Pinpoint the cell where the given text exists, returning its [X, Y] midpoint coordinate. 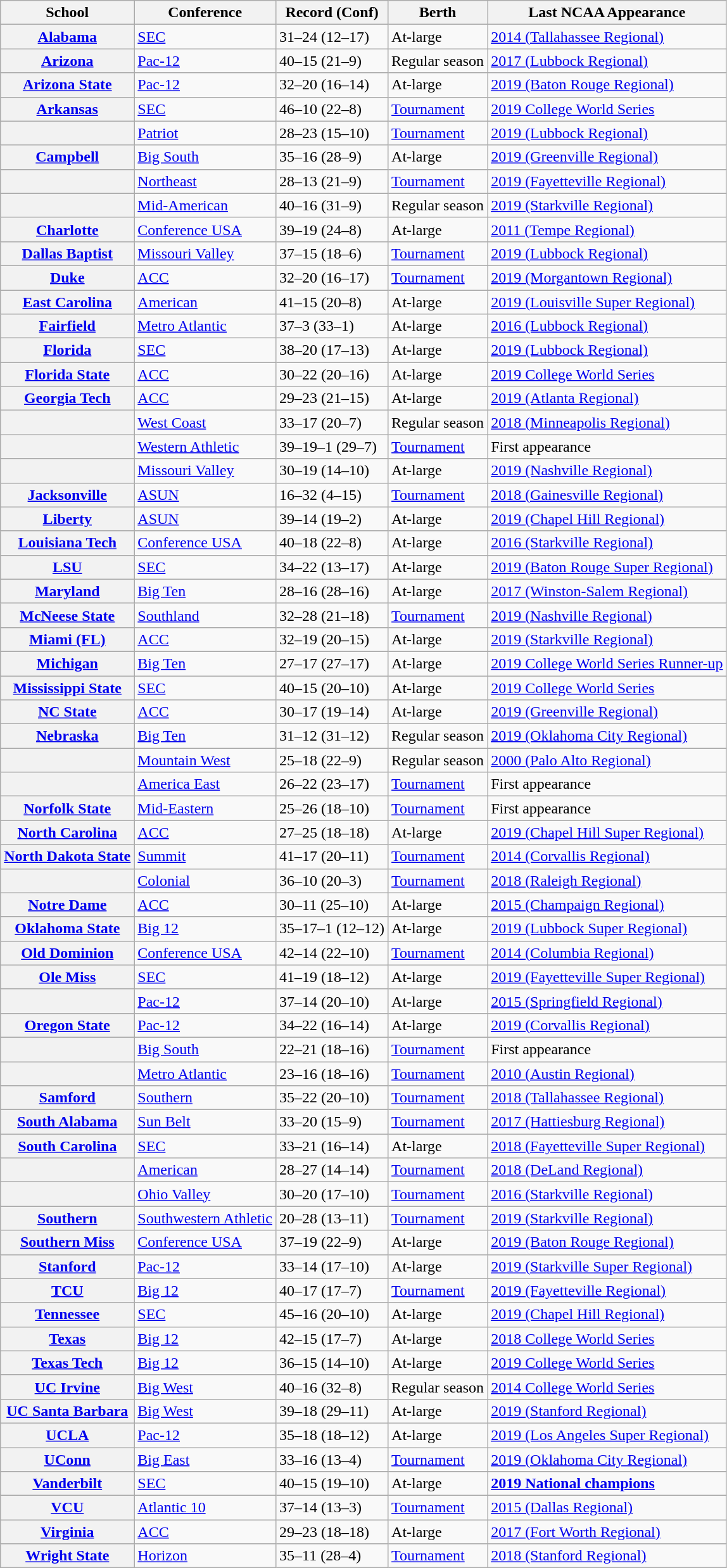
2019 (Morgantown Regional) [607, 277]
Florida State [67, 374]
30–22 (20–16) [332, 374]
41–19 (18–12) [332, 977]
2011 (Tempe Regional) [607, 229]
37–15 (18–6) [332, 253]
2019 (Louisville Super Regional) [607, 302]
42–15 (17–7) [332, 1339]
35–17–1 (12–12) [332, 929]
Atlantic 10 [205, 1508]
Southland [205, 615]
School [67, 13]
41–17 (20–11) [332, 857]
37–14 (20–10) [332, 1001]
33–21 (16–14) [332, 1146]
2014 College World Series [607, 1387]
35–11 (28–4) [332, 1556]
Samford [67, 1098]
America East [205, 784]
28–23 (15–10) [332, 133]
25–26 (18–10) [332, 808]
South Carolina [67, 1146]
40–15 (19–10) [332, 1484]
Horizon [205, 1556]
16–32 (4–15) [332, 495]
Southwestern Athletic [205, 1218]
Stanford [67, 1266]
2018 (Minneapolis Regional) [607, 423]
Nebraska [67, 736]
23–16 (18–16) [332, 1074]
2017 (Fort Worth Regional) [607, 1532]
2018 (Fayetteville Super Regional) [607, 1146]
41–15 (20–8) [332, 302]
28–13 (21–9) [332, 181]
27–17 (27–17) [332, 663]
22–21 (18–16) [332, 1049]
Oregon State [67, 1025]
2015 (Dallas Regional) [607, 1508]
Texas Tech [67, 1363]
39–18 (29–11) [332, 1411]
40–16 (31–9) [332, 205]
31–12 (31–12) [332, 736]
TCU [67, 1291]
2018 College World Series [607, 1339]
McNeese State [67, 615]
45–16 (20–10) [332, 1315]
37–19 (22–9) [332, 1242]
West Coast [205, 423]
2018 (DeLand Regional) [607, 1170]
2010 (Austin Regional) [607, 1074]
40–16 (32–8) [332, 1387]
2019 (Stanford Regional) [607, 1411]
Mid-Eastern [205, 808]
40–17 (17–7) [332, 1291]
2014 (Columbia Regional) [607, 953]
NC State [67, 712]
32–20 (16–17) [332, 277]
35–18 (18–12) [332, 1435]
Dallas Baptist [67, 253]
29–23 (21–15) [332, 398]
30–11 (25–10) [332, 905]
27–25 (18–18) [332, 832]
40–15 (20–10) [332, 687]
Miami (FL) [67, 639]
2017 (Lubbock Regional) [607, 61]
38–20 (17–13) [332, 350]
2018 (Tallahassee Regional) [607, 1098]
30–20 (17–10) [332, 1194]
Old Dominion [67, 953]
26–22 (23–17) [332, 784]
Campbell [67, 157]
Virginia [67, 1532]
2014 (Corvallis Regional) [607, 857]
35–16 (28–9) [332, 157]
East Carolina [67, 302]
Alabama [67, 37]
Colonial [205, 881]
29–23 (18–18) [332, 1532]
Louisiana Tech [67, 543]
UC Santa Barbara [67, 1411]
46–10 (22–8) [332, 109]
40–15 (21–9) [332, 61]
34–22 (16–14) [332, 1025]
Maryland [67, 591]
Summit [205, 857]
2019 College World Series Runner-up [607, 663]
Last NCAA Appearance [607, 13]
VCU [67, 1508]
Mississippi State [67, 687]
Ole Miss [67, 977]
Patriot [205, 133]
2019 (Baton Rouge Super Regional) [607, 567]
Tennessee [67, 1315]
2000 (Palo Alto Regional) [607, 760]
2014 (Tallahassee Regional) [607, 37]
Western Athletic [205, 447]
2019 (Los Angeles Super Regional) [607, 1435]
Georgia Tech [67, 398]
Arizona [67, 61]
Notre Dame [67, 905]
39–19–1 (29–7) [332, 447]
37–3 (33–1) [332, 326]
2019 (Chapel Hill Super Regional) [607, 832]
2019 (Fayetteville Super Regional) [607, 977]
32–19 (20–15) [332, 639]
2019 (Atlanta Regional) [607, 398]
2017 (Hattiesburg Regional) [607, 1122]
31–24 (12–17) [332, 37]
Sun Belt [205, 1122]
Texas [67, 1339]
Florida [67, 350]
Charlotte [67, 229]
2019 (Starkville Super Regional) [607, 1266]
UCLA [67, 1435]
2017 (Winston-Salem Regional) [607, 591]
Conference [205, 13]
32–28 (21–18) [332, 615]
37–14 (13–3) [332, 1508]
Berth [438, 13]
33–17 (20–7) [332, 423]
20–28 (13–11) [332, 1218]
39–19 (24–8) [332, 229]
South Alabama [67, 1122]
Michigan [67, 663]
2018 (Gainesville Regional) [607, 495]
Arkansas [67, 109]
Wright State [67, 1556]
33–20 (15–9) [332, 1122]
30–19 (14–10) [332, 471]
2019 National champions [607, 1484]
Big East [205, 1459]
Oklahoma State [67, 929]
Mountain West [205, 760]
2019 (Lubbock Super Regional) [607, 929]
33–14 (17–10) [332, 1266]
Norfolk State [67, 808]
Liberty [67, 519]
2019 (Corvallis Regional) [607, 1025]
2015 (Springfield Regional) [607, 1001]
Fairfield [67, 326]
Arizona State [67, 85]
28–27 (14–14) [332, 1170]
Ohio Valley [205, 1194]
UC Irvine [67, 1387]
Mid-American [205, 205]
2018 (Stanford Regional) [607, 1556]
40–18 (22–8) [332, 543]
32–20 (16–14) [332, 85]
UConn [67, 1459]
Southern Miss [67, 1242]
35–22 (20–10) [332, 1098]
2015 (Champaign Regional) [607, 905]
36–15 (14–10) [332, 1363]
North Carolina [67, 832]
36–10 (20–3) [332, 881]
North Dakota State [67, 857]
2016 (Lubbock Regional) [607, 326]
28–16 (28–16) [332, 591]
Duke [67, 277]
42–14 (22–10) [332, 953]
Jacksonville [67, 495]
2018 (Raleigh Regional) [607, 881]
LSU [67, 567]
33–16 (13–4) [332, 1459]
25–18 (22–9) [332, 760]
Vanderbilt [67, 1484]
Record (Conf) [332, 13]
30–17 (19–14) [332, 712]
Northeast [205, 181]
39–14 (19–2) [332, 519]
34–22 (13–17) [332, 567]
